Extract the (x, y) coordinate from the center of the cell holding the provided text.  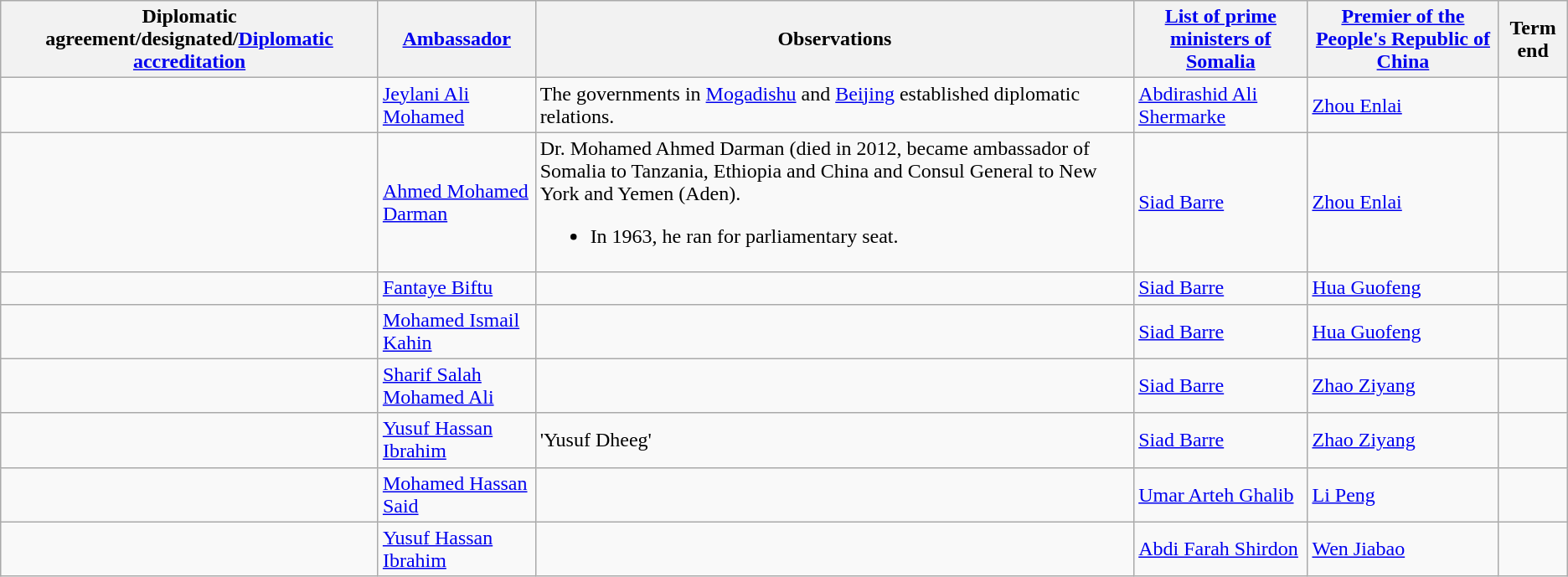
Observations (834, 39)
Mohamed Ismail Kahin (456, 332)
'Yusuf Dheeg' (834, 440)
Abdi Farah Shirdon (1221, 549)
Wen Jiabao (1403, 549)
Li Peng (1403, 494)
Diplomatic agreement/designated/Diplomatic accreditation (189, 39)
Umar Arteh Ghalib (1221, 494)
List of prime ministers of Somalia (1221, 39)
Abdirashid Ali Shermarke (1221, 106)
Mohamed Hassan Said (456, 494)
Premier of the People's Republic of China (1403, 39)
Term end (1533, 39)
The governments in Mogadishu and Beijing established diplomatic relations. (834, 106)
Jeylani Ali Mohamed (456, 106)
Sharif Salah Mohamed Ali (456, 385)
Ambassador (456, 39)
Fantaye Biftu (456, 288)
Ahmed Mohamed Darman (456, 203)
